Find where the given text appears and provide that cell's center as [X, Y] coordinate. 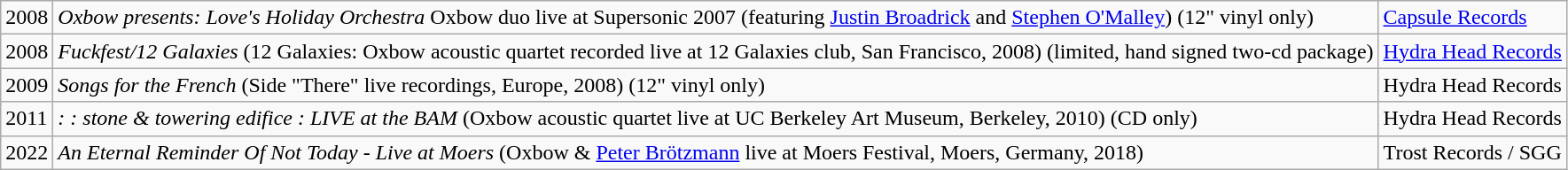
Songs for the French (Side "There" live recordings, Europe, 2008) (12" vinyl only) [716, 85]
: : stone & towering edifice : LIVE at the BAM (Oxbow acoustic quartet live at UC Berkeley Art Museum, Berkeley, 2010) (CD only) [716, 119]
Trost Records / SGG [1472, 152]
An Eternal Reminder Of Not Today - Live at Moers (Oxbow & Peter Brötzmann live at Moers Festival, Moers, Germany, 2018) [716, 152]
Oxbow presents: Love's Holiday Orchestra Oxbow duo live at Supersonic 2007 (featuring Justin Broadrick and Stephen O'Malley) (12" vinyl only) [716, 18]
2009 [27, 85]
2022 [27, 152]
Capsule Records [1472, 18]
2011 [27, 119]
